Provide the [x, y] coordinate of the cell's center where the given text is located.  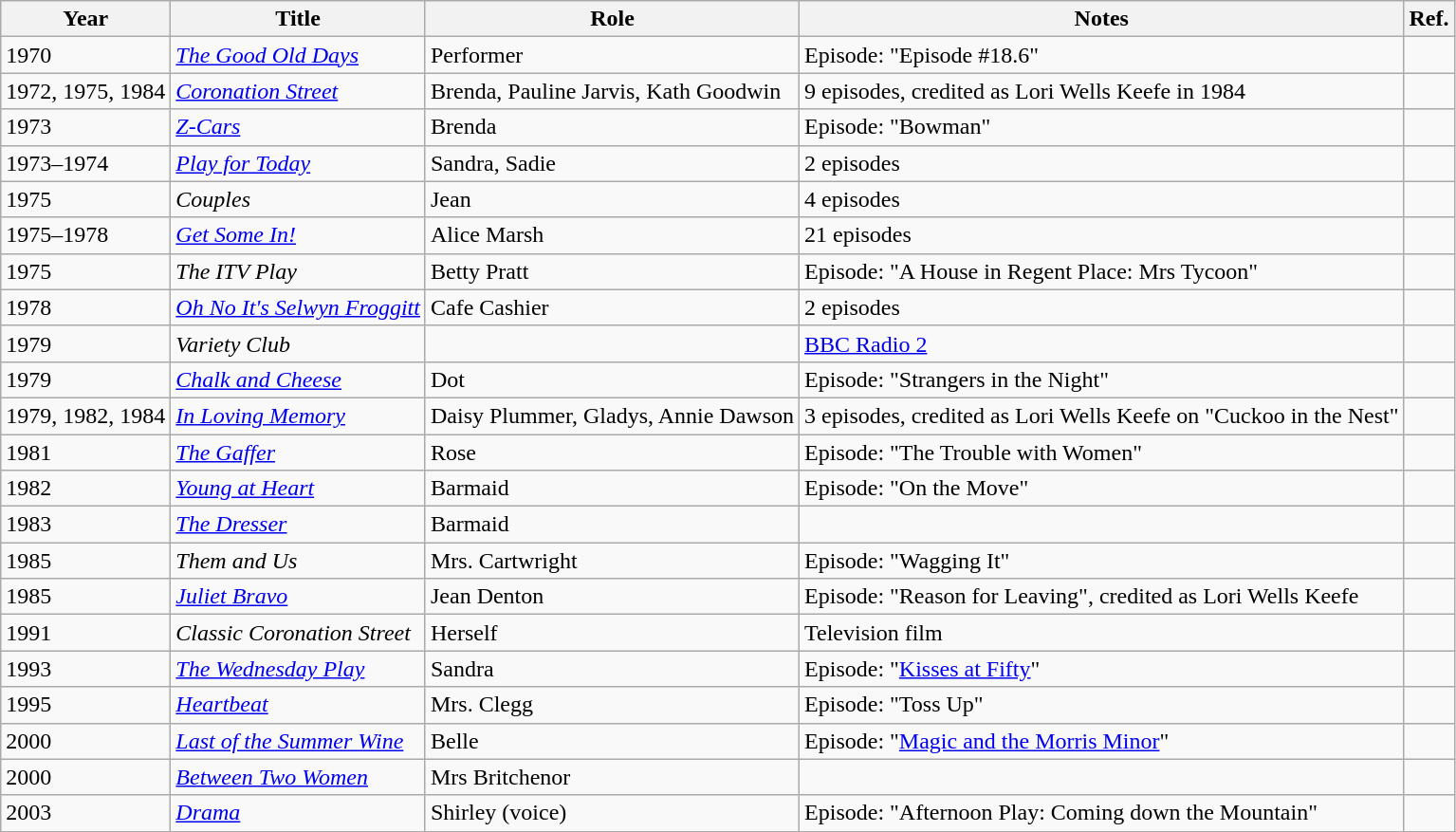
1982 [85, 489]
Belle [612, 741]
Them and Us [298, 561]
Chalk and Cheese [298, 379]
Sandra, Sadie [612, 163]
Last of the Summer Wine [298, 741]
Daisy Plummer, Gladys, Annie Dawson [612, 416]
Episode: "A House in Regent Place: Mrs Tycoon" [1102, 271]
Title [298, 19]
Drama [298, 813]
1973 [85, 127]
1993 [85, 669]
Episode: "Reason for Leaving", credited as Lori Wells Keefe [1102, 597]
The Dresser [298, 525]
1978 [85, 307]
Juliet Bravo [298, 597]
Episode: "Kisses at Fifty" [1102, 669]
1981 [85, 453]
Episode: "On the Move" [1102, 489]
Ref. [1428, 19]
Shirley (voice) [612, 813]
21 episodes [1102, 235]
The Gaffer [298, 453]
Cafe Cashier [612, 307]
Brenda, Pauline Jarvis, Kath Goodwin [612, 91]
Young at Heart [298, 489]
Episode: "Magic and the Morris Minor" [1102, 741]
Brenda [612, 127]
9 episodes, credited as Lori Wells Keefe in 1984 [1102, 91]
Performer [612, 55]
Herself [612, 633]
Play for Today [298, 163]
Rose [612, 453]
BBC Radio 2 [1102, 343]
Z-Cars [298, 127]
Dot [612, 379]
Between Two Women [298, 777]
Sandra [612, 669]
Episode: "Strangers in the Night" [1102, 379]
1983 [85, 525]
Jean Denton [612, 597]
Episode: "Toss Up" [1102, 705]
Episode: "Bowman" [1102, 127]
Mrs. Cartwright [612, 561]
1979, 1982, 1984 [85, 416]
In Loving Memory [298, 416]
Betty Pratt [612, 271]
Heartbeat [298, 705]
Oh No It's Selwyn Froggitt [298, 307]
Episode: "Episode #18.6" [1102, 55]
1972, 1975, 1984 [85, 91]
Alice Marsh [612, 235]
Get Some In! [298, 235]
Episode: "The Trouble with Women" [1102, 453]
Notes [1102, 19]
Television film [1102, 633]
1995 [85, 705]
Episode: "Wagging It" [1102, 561]
2003 [85, 813]
1975–1978 [85, 235]
Year [85, 19]
The ITV Play [298, 271]
Mrs. Clegg [612, 705]
1991 [85, 633]
The Good Old Days [298, 55]
Variety Club [298, 343]
Role [612, 19]
4 episodes [1102, 199]
3 episodes, credited as Lori Wells Keefe on "Cuckoo in the Nest" [1102, 416]
Coronation Street [298, 91]
Episode: "Afternoon Play: Coming down the Mountain" [1102, 813]
Jean [612, 199]
Couples [298, 199]
1973–1974 [85, 163]
The Wednesday Play [298, 669]
Mrs Britchenor [612, 777]
Classic Coronation Street [298, 633]
1970 [85, 55]
